Locate the cell with the specified text and output its (X, Y) center coordinate. 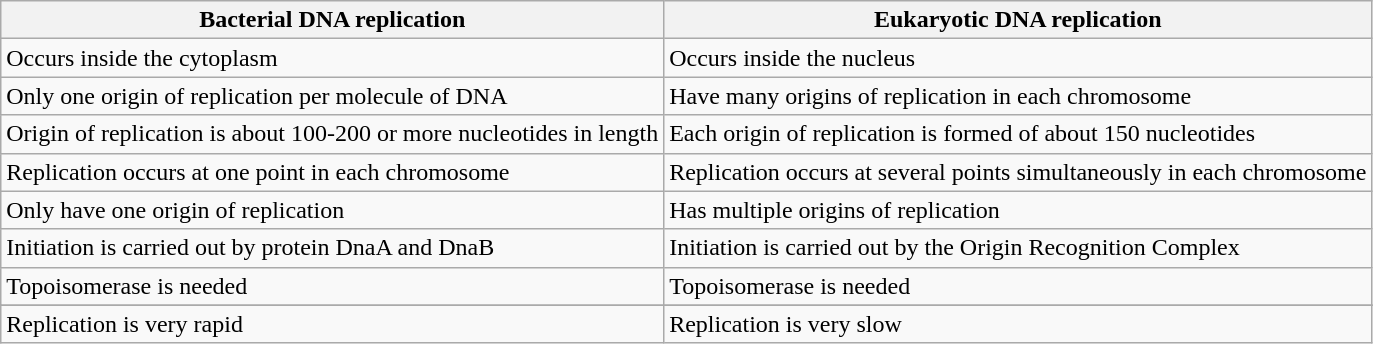
Initiation is carried out by protein DnaA and DnaB (332, 248)
Initiation is carried out by the Origin Recognition Complex (1018, 248)
Replication is very slow (1018, 324)
Have many origins of replication in each chromosome (1018, 96)
Occurs inside the nucleus (1018, 58)
Only one origin of replication per molecule of DNA (332, 96)
Eukaryotic DNA replication (1018, 20)
Replication occurs at several points simultaneously in each chromosome (1018, 172)
Replication is very rapid (332, 324)
Each origin of replication is formed of about 150 nucleotides (1018, 134)
Bacterial DNA replication (332, 20)
Replication occurs at one point in each chromosome (332, 172)
Occurs inside the cytoplasm (332, 58)
Origin of replication is about 100-200 or more nucleotides in length (332, 134)
Only have one origin of replication (332, 210)
Has multiple origins of replication (1018, 210)
